Pinpoint the cell where the given text exists, returning its (x, y) midpoint coordinate. 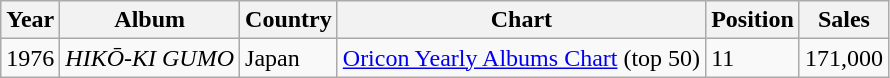
HIKŌ-KI GUMO (150, 58)
171,000 (844, 58)
Country (289, 20)
11 (753, 58)
Chart (521, 20)
Japan (289, 58)
Oricon Yearly Albums Chart (top 50) (521, 58)
Position (753, 20)
Album (150, 20)
Sales (844, 20)
Year (30, 20)
1976 (30, 58)
